Locate the cell with the specified text and output its (x, y) center coordinate. 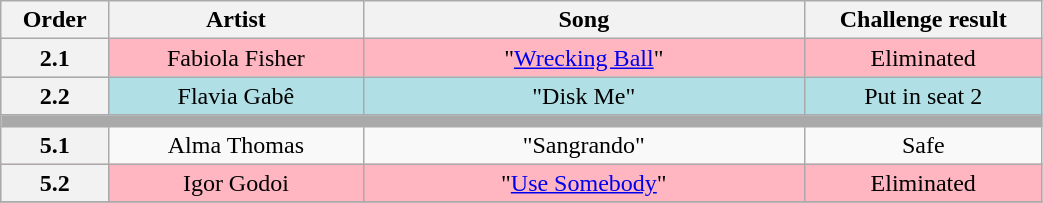
"Sangrando" (584, 145)
Alma Thomas (236, 145)
Put in seat 2 (923, 96)
"Use Somebody" (584, 183)
Safe (923, 145)
Fabiola Fisher (236, 58)
Igor Godoi (236, 183)
2.2 (55, 96)
"Wrecking Ball" (584, 58)
5.1 (55, 145)
Order (55, 20)
Challenge result (923, 20)
2.1 (55, 58)
Artist (236, 20)
Flavia Gabê (236, 96)
"Disk Me" (584, 96)
Song (584, 20)
5.2 (55, 183)
